Pinpoint the cell where the given text exists, returning its (X, Y) midpoint coordinate. 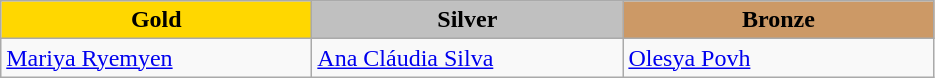
Mariya Ryemyen (156, 58)
Olesya Povh (778, 58)
Gold (156, 20)
Bronze (778, 20)
Ana Cláudia Silva (468, 58)
Silver (468, 20)
